Scan for the cell matching the given text and deliver its [X, Y] coordinate at center. 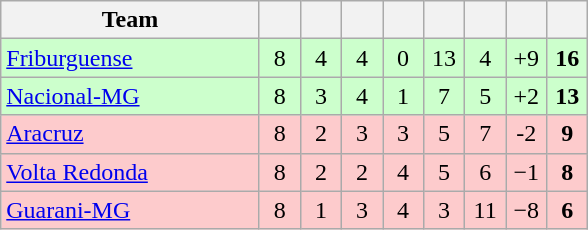
−1 [526, 172]
11 [486, 210]
+9 [526, 58]
16 [568, 58]
Guarani-MG [130, 210]
9 [568, 134]
Volta Redonda [130, 172]
0 [402, 58]
+2 [526, 96]
−8 [526, 210]
Team [130, 20]
Nacional-MG [130, 96]
Friburguense [130, 58]
-2 [526, 134]
Aracruz [130, 134]
